Detect which cell encompasses the target text, then output its (x, y) center coordinate. 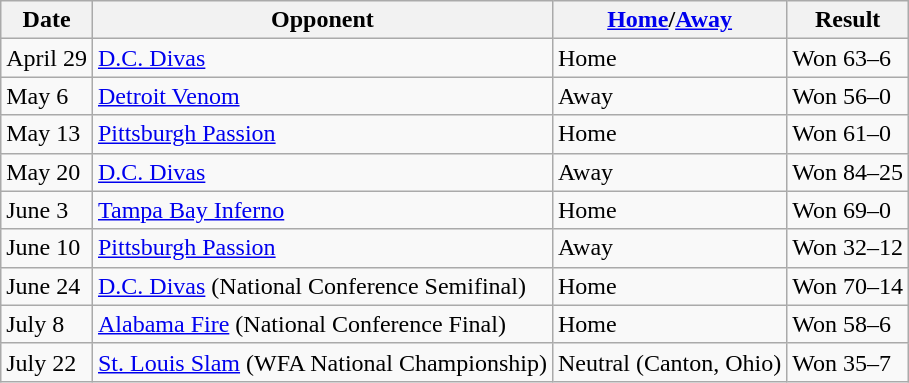
Won 35–7 (848, 362)
June 3 (47, 210)
Tampa Bay Inferno (322, 210)
June 10 (47, 248)
July 22 (47, 362)
Home/Away (669, 20)
July 8 (47, 324)
Date (47, 20)
Opponent (322, 20)
Won 69–0 (848, 210)
May 13 (47, 134)
Won 56–0 (848, 96)
Detroit Venom (322, 96)
Won 84–25 (848, 172)
Won 63–6 (848, 58)
Won 58–6 (848, 324)
Result (848, 20)
Won 32–12 (848, 248)
Won 70–14 (848, 286)
St. Louis Slam (WFA National Championship) (322, 362)
June 24 (47, 286)
April 29 (47, 58)
D.C. Divas (National Conference Semifinal) (322, 286)
May 20 (47, 172)
Won 61–0 (848, 134)
Alabama Fire (National Conference Final) (322, 324)
May 6 (47, 96)
Neutral (Canton, Ohio) (669, 362)
